Output the (x, y) coordinate of the center of the cell containing the given text.  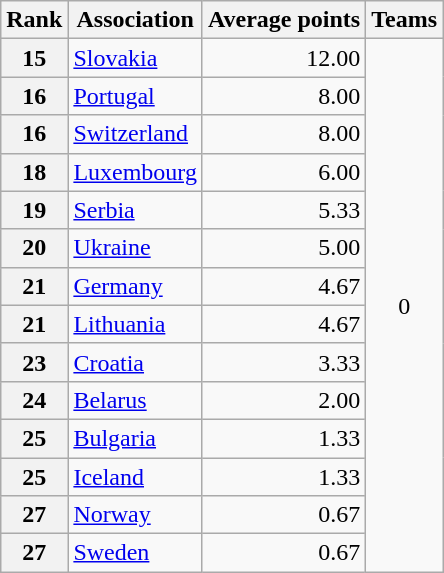
20 (34, 248)
Average points (284, 20)
Portugal (136, 96)
18 (34, 172)
Ukraine (136, 248)
24 (34, 400)
Croatia (136, 362)
3.33 (284, 362)
Sweden (136, 553)
6.00 (284, 172)
Association (136, 20)
0 (404, 306)
Germany (136, 286)
Luxembourg (136, 172)
Bulgaria (136, 438)
5.00 (284, 248)
2.00 (284, 400)
Iceland (136, 477)
Norway (136, 515)
12.00 (284, 58)
Belarus (136, 400)
Lithuania (136, 324)
Rank (34, 20)
23 (34, 362)
Teams (404, 20)
Switzerland (136, 134)
5.33 (284, 210)
Slovakia (136, 58)
Serbia (136, 210)
15 (34, 58)
19 (34, 210)
